Pinpoint the cell where the given text exists, returning its (x, y) midpoint coordinate. 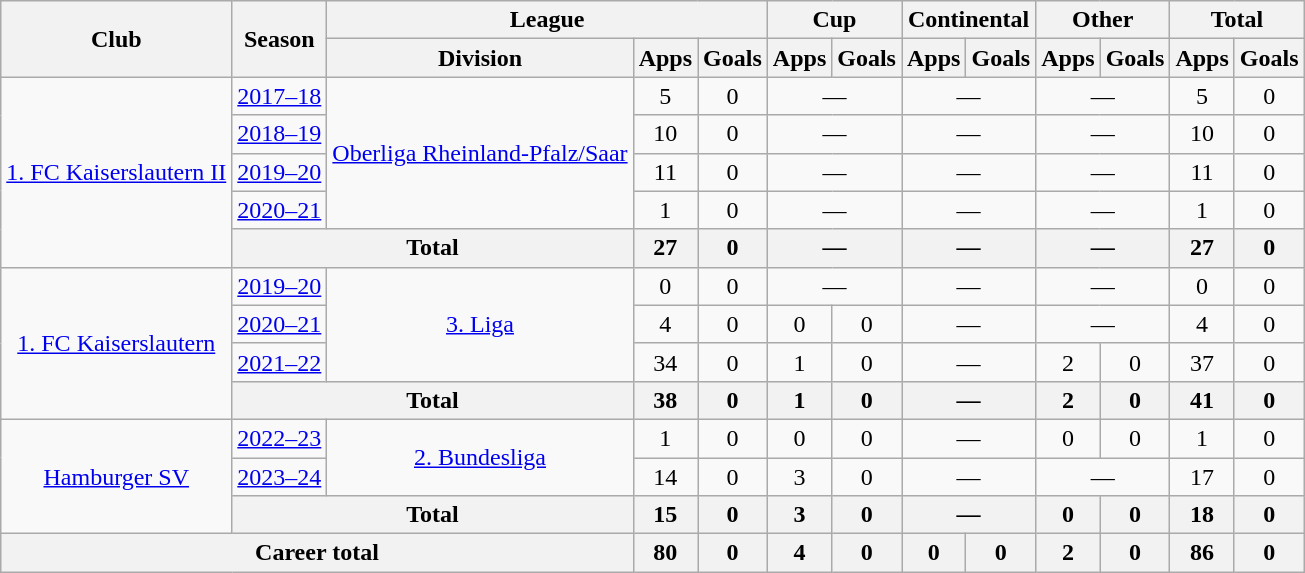
Division (480, 58)
41 (1202, 400)
14 (665, 477)
2. Bundesliga (480, 457)
Continental (969, 20)
2018–19 (280, 134)
15 (665, 515)
Hamburger SV (116, 476)
Cup (834, 20)
Club (116, 39)
1. FC Kaiserslautern II (116, 172)
17 (1202, 477)
Career total (317, 553)
34 (665, 362)
3. Liga (480, 324)
2017–18 (280, 96)
37 (1202, 362)
1. FC Kaiserslautern (116, 343)
Season (280, 39)
2022–23 (280, 438)
Other (1103, 20)
38 (665, 400)
86 (1202, 553)
80 (665, 553)
Oberliga Rheinland-Pfalz/Saar (480, 153)
2021–22 (280, 362)
League (547, 20)
2023–24 (280, 477)
18 (1202, 515)
